Locate the cell with the specified text and output its [x, y] center coordinate. 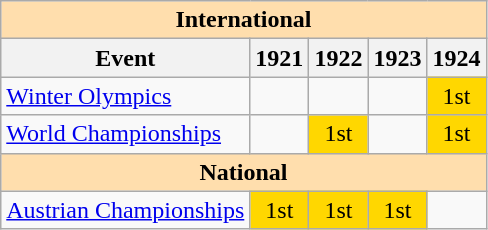
1923 [398, 58]
Winter Olympics [126, 96]
World Championships [126, 134]
Austrian Championships [126, 210]
National [244, 172]
Event [126, 58]
1921 [280, 58]
1922 [338, 58]
1924 [456, 58]
International [244, 20]
